Output the [X, Y] coordinate of the center of the cell containing the given text.  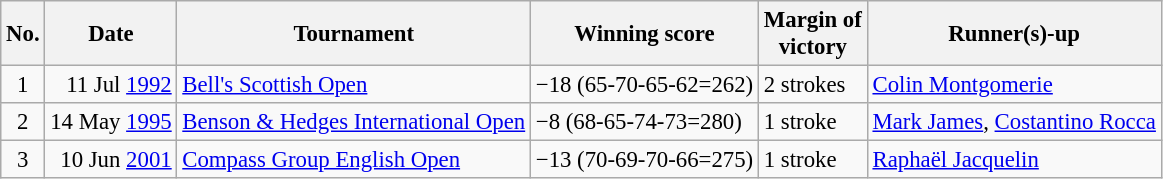
Raphaël Jacquelin [1014, 160]
Runner(s)-up [1014, 34]
11 Jul 1992 [111, 85]
1 [23, 85]
Date [111, 34]
Colin Montgomerie [1014, 85]
2 strokes [812, 85]
Bell's Scottish Open [354, 85]
Winning score [644, 34]
Tournament [354, 34]
Mark James, Costantino Rocca [1014, 122]
No. [23, 34]
3 [23, 160]
−8 (68-65-74-73=280) [644, 122]
Compass Group English Open [354, 160]
14 May 1995 [111, 122]
−18 (65-70-65-62=262) [644, 85]
Benson & Hedges International Open [354, 122]
2 [23, 122]
−13 (70-69-70-66=275) [644, 160]
Margin ofvictory [812, 34]
10 Jun 2001 [111, 160]
